Scan for the cell matching the given text and deliver its (x, y) coordinate at center. 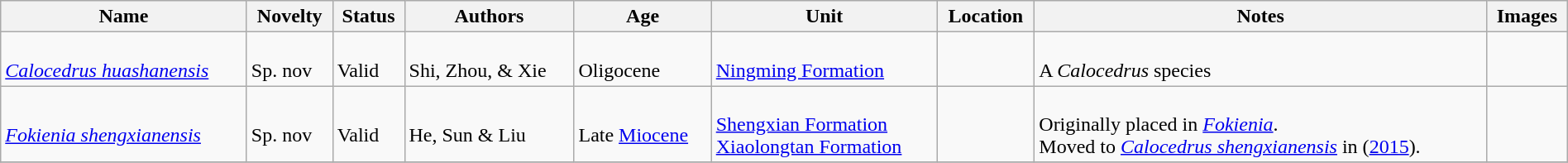
Calocedrus huashanensis (124, 60)
Age (643, 17)
Shi, Zhou, & Xie (490, 60)
Notes (1260, 17)
Unit (824, 17)
Fokienia shengxianensis (124, 124)
Images (1527, 17)
Shengxian Formation Xiaolongtan Formation (824, 124)
A Calocedrus species (1260, 60)
Late Miocene (643, 124)
Originally placed in Fokienia. Moved to Calocedrus shengxianensis in (2015). (1260, 124)
Location (986, 17)
Name (124, 17)
Novelty (289, 17)
Authors (490, 17)
Status (369, 17)
He, Sun & Liu (490, 124)
Oligocene (643, 60)
Ningming Formation (824, 60)
